Find where the given text appears and provide that cell's center as [X, Y] coordinate. 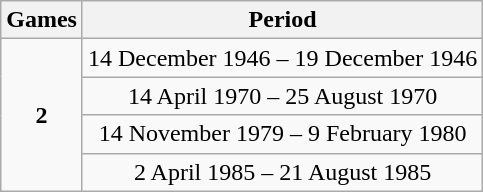
2 April 1985 – 21 August 1985 [282, 172]
2 [42, 115]
14 December 1946 – 19 December 1946 [282, 58]
14 April 1970 – 25 August 1970 [282, 96]
Period [282, 20]
14 November 1979 – 9 February 1980 [282, 134]
Games [42, 20]
